Extract the (X, Y) coordinate from the center of the cell holding the provided text.  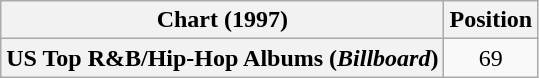
69 (491, 58)
US Top R&B/Hip-Hop Albums (Billboard) (222, 58)
Chart (1997) (222, 20)
Position (491, 20)
